Scan for the cell matching the given text and deliver its (x, y) coordinate at center. 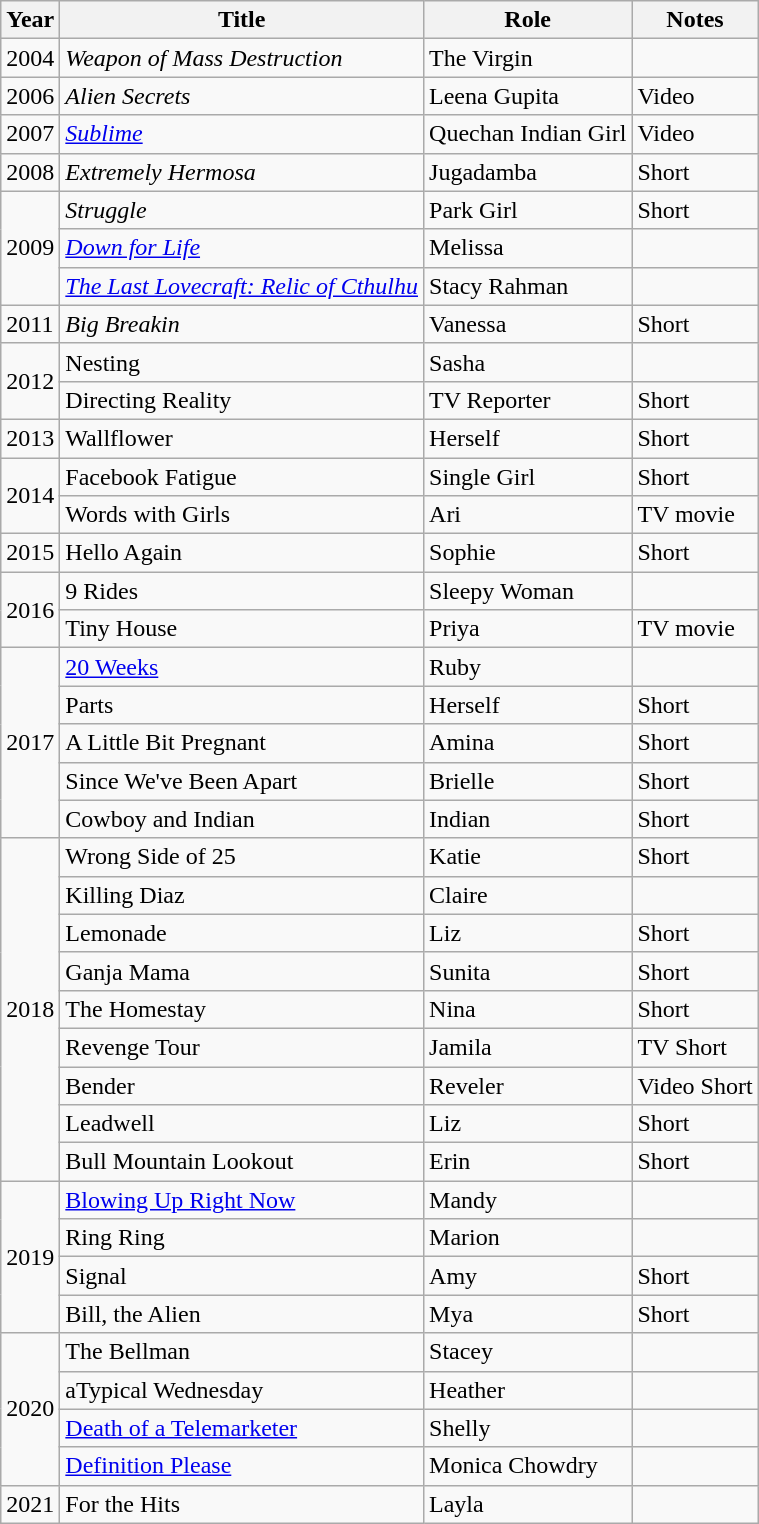
Lemonade (242, 933)
Signal (242, 1276)
Single Girl (528, 477)
Marion (528, 1238)
Since We've Been Apart (242, 781)
TV Reporter (528, 400)
2017 (30, 743)
20 Weeks (242, 667)
Ari (528, 515)
2006 (30, 96)
Mandy (528, 1200)
Ring Ring (242, 1238)
Facebook Fatigue (242, 477)
Sasha (528, 362)
2018 (30, 1010)
The Last Lovecraft: Relic of Cthulhu (242, 286)
2015 (30, 553)
2011 (30, 324)
Extremely Hermosa (242, 172)
Nesting (242, 362)
2021 (30, 1504)
Down for Life (242, 248)
Claire (528, 895)
Notes (695, 20)
Leena Gupita (528, 96)
A Little Bit Pregnant (242, 743)
Big Breakin (242, 324)
Sublime (242, 134)
Killing Diaz (242, 895)
Sunita (528, 971)
The Bellman (242, 1352)
Video Short (695, 1085)
TV Short (695, 1047)
Weapon of Mass Destruction (242, 58)
Bender (242, 1085)
2004 (30, 58)
Cowboy and Indian (242, 819)
Struggle (242, 210)
Layla (528, 1504)
Leadwell (242, 1124)
Words with Girls (242, 515)
Sleepy Woman (528, 591)
2007 (30, 134)
Directing Reality (242, 400)
Wrong Side of 25 (242, 857)
Sophie (528, 553)
Revenge Tour (242, 1047)
Stacy Rahman (528, 286)
2019 (30, 1257)
Alien Secrets (242, 96)
Stacey (528, 1352)
Ruby (528, 667)
Katie (528, 857)
2009 (30, 248)
Priya (528, 629)
Hello Again (242, 553)
Title (242, 20)
The Virgin (528, 58)
Ganja Mama (242, 971)
Melissa (528, 248)
Wallflower (242, 438)
Indian (528, 819)
9 Rides (242, 591)
Definition Please (242, 1466)
Death of a Telemarketer (242, 1428)
For the Hits (242, 1504)
Jugadamba (528, 172)
Bill, the Alien (242, 1314)
Year (30, 20)
Park Girl (528, 210)
Role (528, 20)
Blowing Up Right Now (242, 1200)
2014 (30, 496)
Monica Chowdry (528, 1466)
Bull Mountain Lookout (242, 1162)
Shelly (528, 1428)
Quechan Indian Girl (528, 134)
2013 (30, 438)
Mya (528, 1314)
Amina (528, 743)
Erin (528, 1162)
Parts (242, 705)
Nina (528, 1009)
Brielle (528, 781)
2016 (30, 610)
Amy (528, 1276)
Jamila (528, 1047)
2012 (30, 381)
Tiny House (242, 629)
Heather (528, 1390)
2008 (30, 172)
Reveler (528, 1085)
Vanessa (528, 324)
2020 (30, 1409)
aTypical Wednesday (242, 1390)
The Homestay (242, 1009)
